Extract the [X, Y] coordinate from the center of the cell holding the provided text.  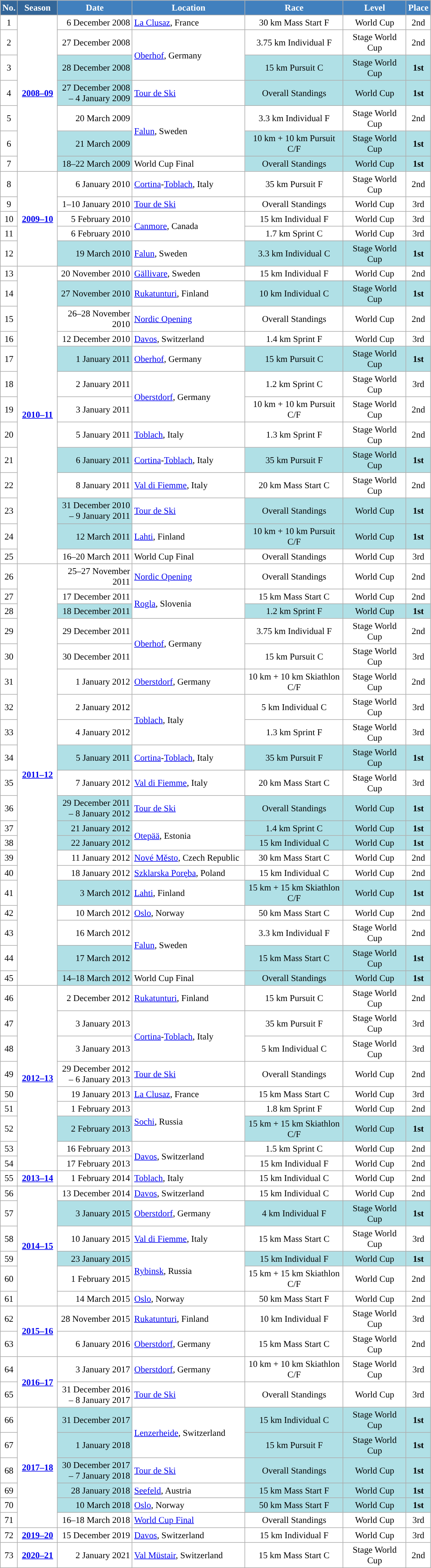
1 January 2018 [95, 1445]
27 December 2008 [95, 42]
1 January 2012 [95, 681]
26 [9, 576]
3 January 2015 [95, 1213]
6 January 2010 [95, 184]
25–27 November 2011 [95, 576]
19 January 2013 [95, 1094]
70 [9, 1505]
61 [9, 1299]
21 January 2012 [95, 829]
1.7 km Sprint C [294, 233]
16–20 March 2011 [95, 556]
65 [9, 1395]
51 [9, 1109]
72 [9, 1535]
38 [9, 843]
47 [9, 1023]
56 [9, 1193]
3.3 km Individual C [294, 253]
10 March 2012 [95, 913]
12 March 2011 [95, 536]
3 January 2011 [95, 409]
31 December 2016 – 8 January 2017 [95, 1395]
29 [9, 631]
15 [9, 319]
2 January 2021 [95, 1555]
39 [9, 858]
31 [9, 681]
43 [9, 932]
14 [9, 293]
30 km Mass Start C [294, 858]
25 [9, 556]
15 km Pursuit F [294, 1445]
30 km Mass Start F [294, 23]
19 March 2010 [95, 253]
27 [9, 596]
Date [95, 8]
9 [9, 204]
1–10 January 2010 [95, 204]
2 December 2012 [95, 998]
30 December 2011 [95, 656]
11 [9, 233]
17 [9, 359]
28 [9, 611]
Canmore, Canada [188, 226]
60 [9, 1279]
18 January 2012 [95, 873]
2016–17 [38, 1382]
16 February 2013 [95, 1149]
71 [9, 1520]
Seefeld, Austria [188, 1491]
4 January 2012 [95, 732]
63 [9, 1344]
1.2 km Sprint F [294, 611]
2011–12 [38, 774]
Place [418, 8]
20 March 2009 [95, 118]
20 November 2010 [95, 274]
27 November 2010 [95, 293]
2020–21 [38, 1555]
46 [9, 998]
6 [9, 144]
11 January 2012 [95, 858]
22 January 2012 [95, 843]
Rybinsk, Russia [188, 1271]
Race [294, 8]
57 [9, 1213]
14 March 2015 [95, 1299]
26–28 November 2010 [95, 319]
Lenzerheide, Switzerland [188, 1433]
2017–18 [38, 1467]
2 February 2013 [95, 1129]
50 km Mass Start C [294, 913]
1.5 km Sprint C [294, 1149]
14–18 March 2012 [95, 978]
2019–20 [38, 1535]
29 December 2012 – 6 January 2013 [95, 1074]
21 March 2009 [95, 144]
15 km Mass Start F [294, 1491]
7 [9, 164]
1 [9, 23]
53 [9, 1149]
24 [9, 536]
18–22 March 2009 [95, 164]
Val Müstair, Switzerland [188, 1555]
Season [38, 8]
12 [9, 253]
Sochi, Russia [188, 1121]
18 December 2011 [95, 611]
29 December 2011 [95, 631]
36 [9, 809]
19 [9, 409]
Szklarska Poręba, Poland [188, 873]
20 [9, 435]
67 [9, 1445]
2009–10 [38, 219]
2008–09 [38, 93]
10 km Individual F [294, 1319]
8 January 2011 [95, 485]
3 [9, 68]
1.8 km Sprint F [294, 1109]
2012–13 [38, 1078]
Gällivare, Sweden [188, 274]
1 January 2011 [95, 359]
29 December 2011 – 8 January 2012 [95, 809]
12 December 2010 [95, 339]
16–18 March 2018 [95, 1520]
6 January 2016 [95, 1344]
37 [9, 829]
17 December 2011 [95, 596]
52 [9, 1129]
45 [9, 978]
13 [9, 274]
48 [9, 1048]
23 [9, 511]
50 [9, 1094]
35 [9, 783]
34 [9, 758]
1 February 2014 [95, 1179]
23 January 2015 [95, 1259]
28 January 2018 [95, 1491]
6 February 2010 [95, 233]
30 December 2017 – 7 January 2018 [95, 1470]
4 km Individual F [294, 1213]
7 January 2012 [95, 783]
2 January 2011 [95, 384]
27 December 2008 – 4 January 2009 [95, 93]
31 December 2017 [95, 1420]
44 [9, 958]
1.4 km Sprint F [294, 339]
2 January 2012 [95, 707]
Rogla, Slovenia [188, 604]
1.4 km Sprint C [294, 829]
31 December 2010 – 9 January 2011 [95, 511]
10 [9, 219]
28 November 2015 [95, 1319]
2015–16 [38, 1332]
Location [188, 8]
62 [9, 1319]
10 January 2015 [95, 1238]
Nové Město, Czech Republic [188, 858]
10 March 2018 [95, 1505]
15 December 2019 [95, 1535]
40 [9, 873]
64 [9, 1369]
17 February 2013 [95, 1164]
6 December 2008 [95, 23]
55 [9, 1179]
49 [9, 1074]
1 February 2015 [95, 1279]
32 [9, 707]
28 December 2008 [95, 68]
41 [9, 892]
16 [9, 339]
69 [9, 1491]
3 March 2012 [95, 892]
16 March 2012 [95, 932]
73 [9, 1555]
No. [9, 8]
3 January 2017 [95, 1369]
42 [9, 913]
Otepää, Estonia [188, 836]
1 February 2013 [95, 1109]
6 January 2011 [95, 460]
68 [9, 1470]
2013–14 [38, 1179]
21 [9, 460]
33 [9, 732]
30 [9, 656]
5 [9, 118]
58 [9, 1238]
10 km Individual C [294, 293]
8 [9, 184]
59 [9, 1259]
Level [375, 8]
5 February 2010 [95, 219]
1.2 km Sprint C [294, 384]
17 March 2012 [95, 958]
54 [9, 1164]
18 [9, 384]
4 [9, 93]
2 [9, 42]
13 December 2014 [95, 1193]
22 [9, 485]
66 [9, 1420]
2010–11 [38, 415]
2014–15 [38, 1246]
